Determine the [X, Y] coordinate at the center of the cell enclosing the given text.  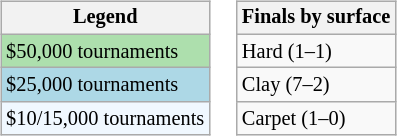
Legend [105, 18]
$10/15,000 tournaments [105, 119]
Carpet (1–0) [316, 119]
Clay (7–2) [316, 85]
Finals by surface [316, 18]
$50,000 tournaments [105, 51]
Hard (1–1) [316, 51]
$25,000 tournaments [105, 85]
